Capture the cell that displays the provided text and extract its [x, y] central coordinate. 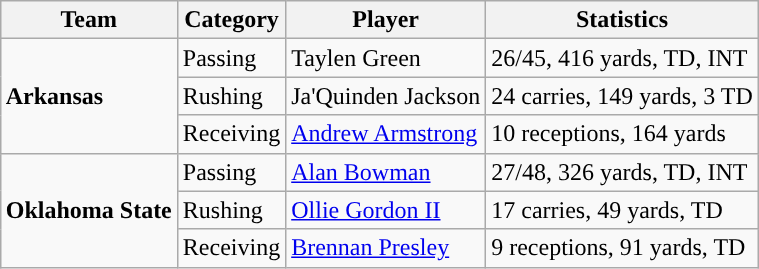
Ollie Gordon II [386, 210]
26/45, 416 yards, TD, INT [622, 58]
Team [88, 20]
Alan Bowman [386, 172]
9 receptions, 91 yards, TD [622, 248]
24 carries, 149 yards, 3 TD [622, 96]
Player [386, 20]
10 receptions, 164 yards [622, 134]
17 carries, 49 yards, TD [622, 210]
Brennan Presley [386, 248]
27/48, 326 yards, TD, INT [622, 172]
Arkansas [88, 96]
Taylen Green [386, 58]
Andrew Armstrong [386, 134]
Oklahoma State [88, 210]
Category [231, 20]
Ja'Quinden Jackson [386, 96]
Statistics [622, 20]
